Return the (X, Y) coordinate for the center point of the cell that contains the specified text.  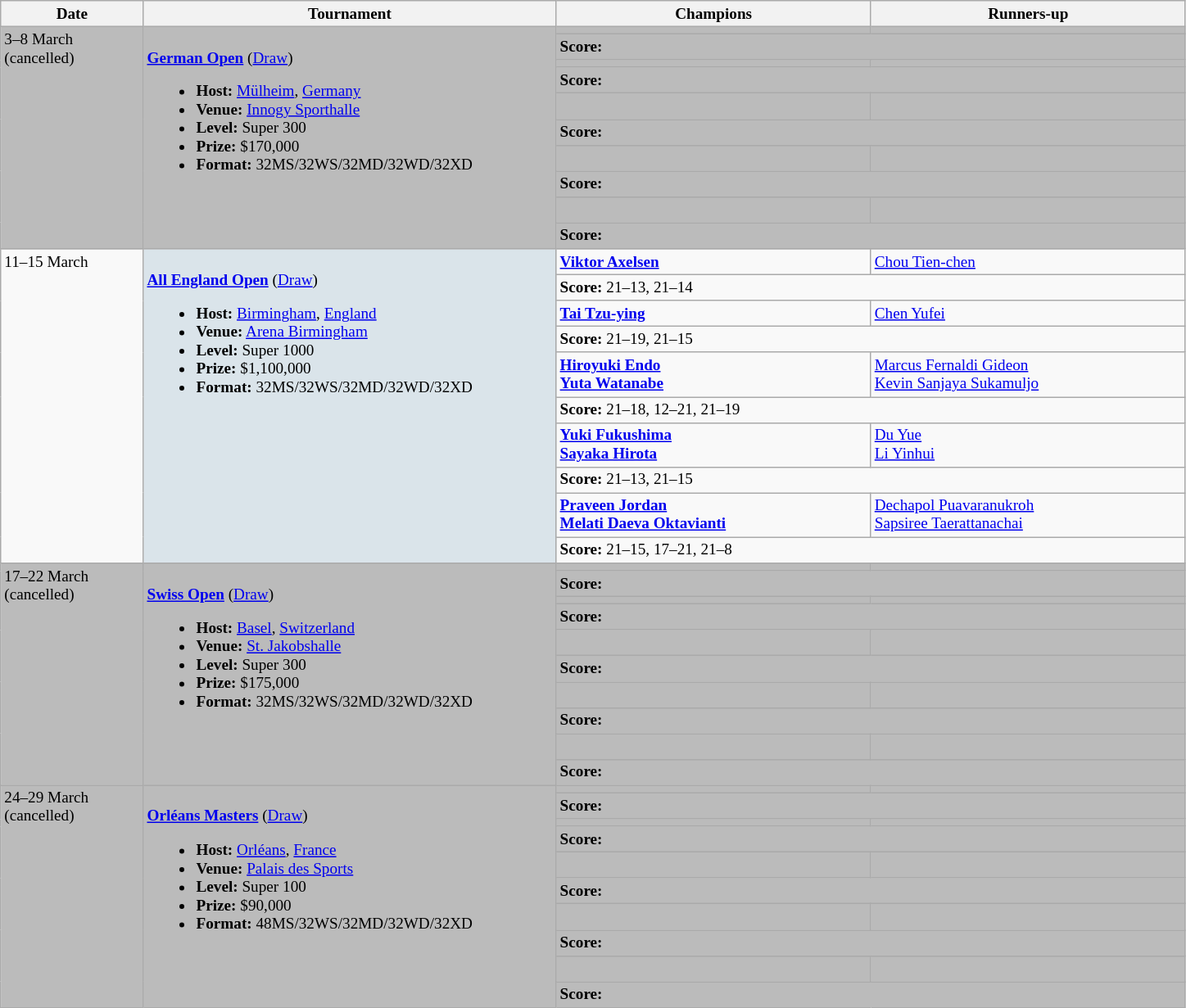
Score: 21–19, 21–15 (871, 340)
Champions (713, 14)
17–22 March (cancelled) (72, 675)
German Open (Draw)Host: Mülheim, GermanyVenue: Innogy SporthalleLevel: Super 300Prize: $170,000Format: 32MS/32WS/32MD/32WD/32XD (350, 138)
3–8 March (cancelled) (72, 138)
Hiroyuki Endo Yuta Watanabe (713, 374)
Yuki Fukushima Sayaka Hirota (713, 445)
Tournament (350, 14)
Du Yue Li Yinhui (1028, 445)
Orléans Masters (Draw)Host: Orléans, FranceVenue: Palais des SportsLevel: Super 100Prize: $90,000Format: 48MS/32WS/32MD/32WD/32XD (350, 896)
Score: 21–13, 21–15 (871, 480)
Runners-up (1028, 14)
Tai Tzu-ying (713, 314)
Score: 21–18, 12–21, 21–19 (871, 409)
All England Open (Draw)Host: Birmingham, EnglandVenue: Arena BirminghamLevel: Super 1000Prize: $1,100,000Format: 32MS/32WS/32MD/32WD/32XD (350, 406)
11–15 March (72, 406)
Marcus Fernaldi Gideon Kevin Sanjaya Sukamuljo (1028, 374)
Chou Tien-chen (1028, 262)
Dechapol Puavaranukroh Sapsiree Taerattanachai (1028, 515)
Score: 21–13, 21–14 (871, 287)
Swiss Open (Draw)Host: Basel, SwitzerlandVenue: St. JakobshalleLevel: Super 300Prize: $175,000Format: 32MS/32WS/32MD/32WD/32XD (350, 675)
Date (72, 14)
Chen Yufei (1028, 314)
Viktor Axelsen (713, 262)
Score: 21–15, 17–21, 21–8 (871, 550)
Praveen Jordan Melati Daeva Oktavianti (713, 515)
24–29 March (cancelled) (72, 896)
